From the cell containing the given text, extract its center point as [x, y] coordinate. 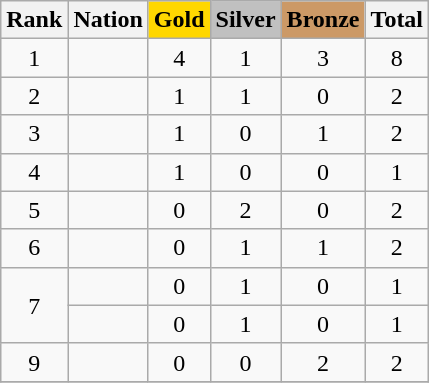
Nation [108, 20]
6 [34, 248]
7 [34, 305]
5 [34, 210]
8 [397, 58]
Bronze [323, 20]
Gold [179, 20]
Rank [34, 20]
Total [397, 20]
Silver [246, 20]
9 [34, 362]
